Output the (x, y) coordinate of the center of the cell containing the given text.  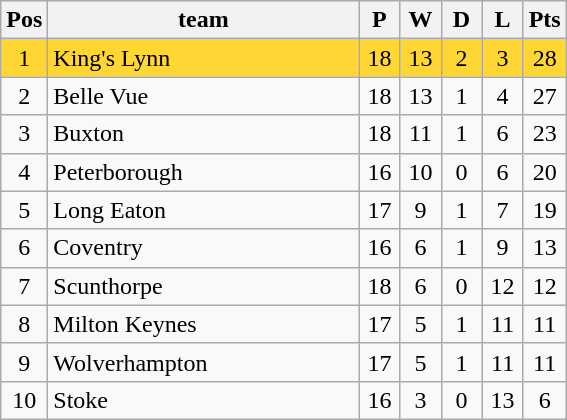
Long Eaton (204, 210)
W (420, 20)
8 (24, 324)
Milton Keynes (204, 324)
Pts (544, 20)
Pos (24, 20)
Stoke (204, 400)
23 (544, 134)
20 (544, 172)
Scunthorpe (204, 286)
King's Lynn (204, 58)
Wolverhampton (204, 362)
28 (544, 58)
27 (544, 96)
team (204, 20)
19 (544, 210)
L (502, 20)
Buxton (204, 134)
Peterborough (204, 172)
D (462, 20)
Coventry (204, 248)
Belle Vue (204, 96)
P (380, 20)
